For the text-containing cell, return its midpoint in (X, Y) coordinate format. 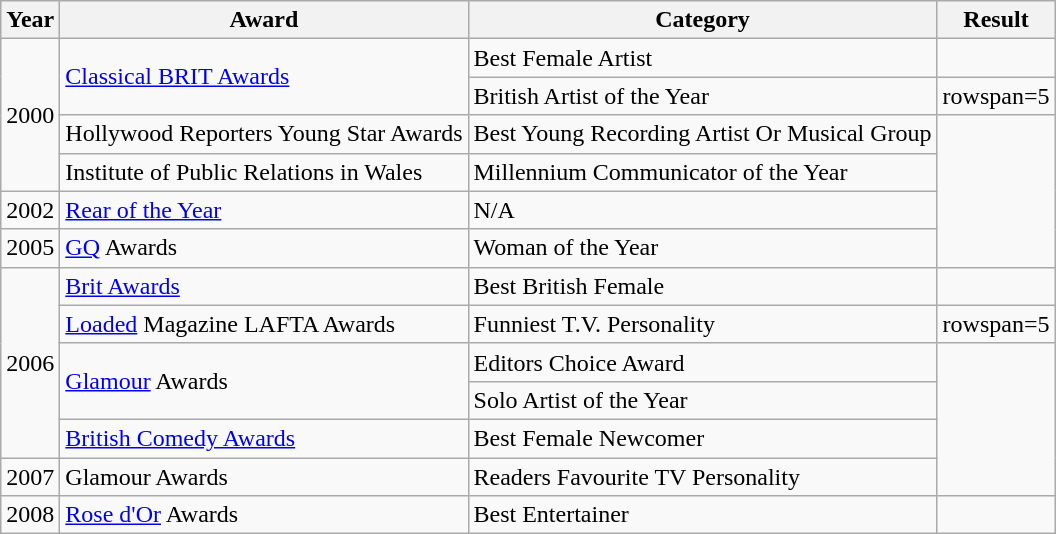
Best Female Newcomer (702, 438)
Readers Favourite TV Personality (702, 477)
British Artist of the Year (702, 96)
2007 (30, 477)
British Comedy Awards (264, 438)
Institute of Public Relations in Wales (264, 172)
Loaded Magazine LAFTA Awards (264, 324)
Solo Artist of the Year (702, 400)
Woman of the Year (702, 248)
2000 (30, 115)
Best Young Recording Artist Or Musical Group (702, 134)
Millennium Communicator of the Year (702, 172)
2006 (30, 362)
Best British Female (702, 286)
Brit Awards (264, 286)
Rear of the Year (264, 210)
Award (264, 20)
Editors Choice Award (702, 362)
Hollywood Reporters Young Star Awards (264, 134)
Funniest T.V. Personality (702, 324)
N/A (702, 210)
Best Female Artist (702, 58)
Rose d'Or Awards (264, 515)
Result (996, 20)
Best Entertainer (702, 515)
GQ Awards (264, 248)
Category (702, 20)
2008 (30, 515)
Classical BRIT Awards (264, 77)
Year (30, 20)
2002 (30, 210)
2005 (30, 248)
